Locate the cell with the specified text and output its (X, Y) center coordinate. 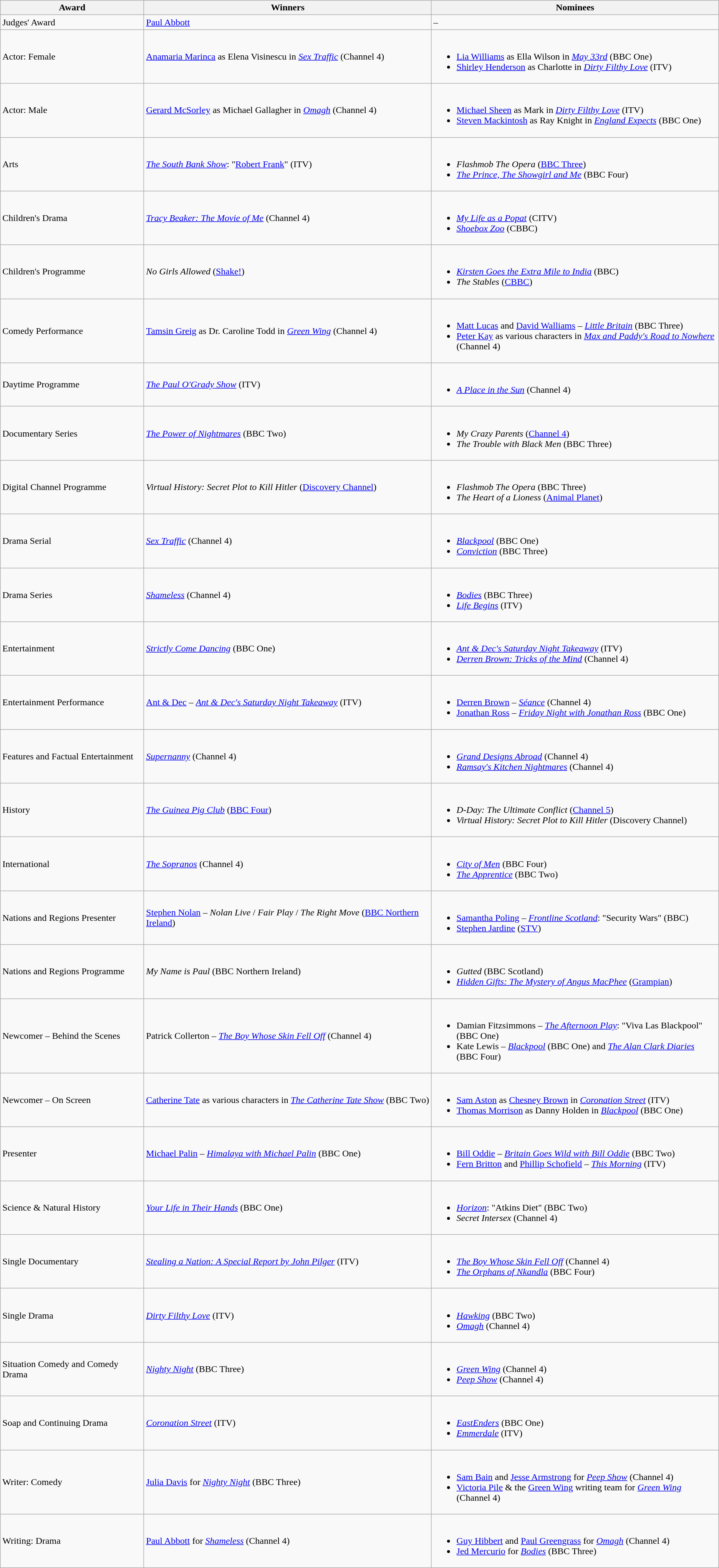
Guy Hibbert and Paul Greengrass for Omagh (Channel 4)Jed Mercurio for Bodies (BBC Three) (575, 1541)
Writer: Comedy (72, 1482)
Actor: Male (72, 110)
Catherine Tate as various characters in The Catherine Tate Show (BBC Two) (288, 1100)
Samantha Poling – Frontline Scotland: "Security Wars" (BBC)Stephen Jardine (STV) (575, 918)
A Place in the Sun (Channel 4) (575, 384)
Judges' Award (72, 22)
Sam Aston as Chesney Brown in Coronation Street (ITV)Thomas Morrison as Danny Holden in Blackpool (BBC One) (575, 1100)
Stephen Nolan – Nolan Live / Fair Play / The Right Move (BBC Northern Ireland) (288, 918)
The Sopranos (Channel 4) (288, 864)
The South Bank Show: "Robert Frank" (ITV) (288, 164)
Flashmob The Opera (BBC Three)The Prince, The Showgirl and Me (BBC Four) (575, 164)
Children's Drama (72, 218)
International (72, 864)
Comedy Performance (72, 331)
Patrick Collerton – The Boy Whose Skin Fell Off (Channel 4) (288, 1036)
Daytime Programme (72, 384)
My Name is Paul (BBC Northern Ireland) (288, 972)
No Girls Allowed (Shake!) (288, 272)
Nations and Regions Presenter (72, 918)
The Guinea Pig Club (BBC Four) (288, 810)
Children's Programme (72, 272)
Tracy Beaker: The Movie of Me (Channel 4) (288, 218)
Ant & Dec's Saturday Night Takeaway (ITV)Derren Brown: Tricks of the Mind (Channel 4) (575, 649)
Soap and Continuing Drama (72, 1423)
Documentary Series (72, 433)
Winners (288, 8)
The Power of Nightmares (BBC Two) (288, 433)
My Life as a Popat (CITV)Shoebox Zoo (CBBC) (575, 218)
Drama Serial (72, 541)
Actor: Female (72, 56)
Horizon: "Atkins Diet" (BBC Two)Secret Intersex (Channel 4) (575, 1208)
Features and Factual Entertainment (72, 756)
Green Wing (Channel 4)Peep Show (Channel 4) (575, 1369)
Gutted (BBC Scotland)Hidden Gifts: The Mystery of Angus MacPhee (Grampian) (575, 972)
Kirsten Goes the Extra Mile to India (BBC)The Stables (CBBC) (575, 272)
Single Drama (72, 1315)
Grand Designs Abroad (Channel 4)Ramsay's Kitchen Nightmares (Channel 4) (575, 756)
Blackpool (BBC One)Conviction (BBC Three) (575, 541)
Sam Bain and Jesse Armstrong for Peep Show (Channel 4)Victoria Pile & the Green Wing writing team for Green Wing (Channel 4) (575, 1482)
The Paul O'Grady Show (ITV) (288, 384)
Paul Abbott for Shameless (Channel 4) (288, 1541)
Strictly Come Dancing (BBC One) (288, 649)
Stealing a Nation: A Special Report by John Pilger (ITV) (288, 1261)
Entertainment (72, 649)
Paul Abbott (288, 22)
Derren Brown – Séance (Channel 4)Jonathan Ross – Friday Night with Jonathan Ross (BBC One) (575, 703)
My Crazy Parents (Channel 4)The Trouble with Black Men (BBC Three) (575, 433)
Situation Comedy and Comedy Drama (72, 1369)
Ant & Dec – Ant & Dec's Saturday Night Takeaway (ITV) (288, 703)
– (575, 22)
D-Day: The Ultimate Conflict (Channel 5)Virtual History: Secret Plot to Kill Hitler (Discovery Channel) (575, 810)
Tamsin Greig as Dr. Caroline Todd in Green Wing (Channel 4) (288, 331)
Bill Oddie – Britain Goes Wild with Bill Oddie (BBC Two)Fern Britton and Phillip Schofield – This Morning (ITV) (575, 1154)
Shameless (Channel 4) (288, 595)
Drama Series (72, 595)
Nighty Night (BBC Three) (288, 1369)
The Boy Whose Skin Fell Off (Channel 4)The Orphans of Nkandla (BBC Four) (575, 1261)
Supernanny (Channel 4) (288, 756)
Nations and Regions Programme (72, 972)
Bodies (BBC Three)Life Begins (ITV) (575, 595)
Your Life in Their Hands (BBC One) (288, 1208)
Award (72, 8)
Lia Williams as Ella Wilson in May 33rd (BBC One)Shirley Henderson as Charlotte in Dirty Filthy Love (ITV) (575, 56)
Matt Lucas and David Walliams – Little Britain (BBC Three)Peter Kay as various characters in Max and Paddy's Road to Nowhere (Channel 4) (575, 331)
Virtual History: Secret Plot to Kill Hitler (Discovery Channel) (288, 487)
Science & Natural History (72, 1208)
Dirty Filthy Love (ITV) (288, 1315)
Michael Palin – Himalaya with Michael Palin (BBC One) (288, 1154)
Nominees (575, 8)
Entertainment Performance (72, 703)
Presenter (72, 1154)
History (72, 810)
Gerard McSorley as Michael Gallagher in Omagh (Channel 4) (288, 110)
EastEnders (BBC One)Emmerdale (ITV) (575, 1423)
Flashmob The Opera (BBC Three)The Heart of a Lioness (Animal Planet) (575, 487)
Arts (72, 164)
Anamaria Marinca as Elena Visinescu in Sex Traffic (Channel 4) (288, 56)
Julia Davis for Nighty Night (BBC Three) (288, 1482)
Coronation Street (ITV) (288, 1423)
City of Men (BBC Four)The Apprentice (BBC Two) (575, 864)
Newcomer – On Screen (72, 1100)
Hawking (BBC Two)Omagh (Channel 4) (575, 1315)
Digital Channel Programme (72, 487)
Michael Sheen as Mark in Dirty Filthy Love (ITV)Steven Mackintosh as Ray Knight in England Expects (BBC One) (575, 110)
Damian Fitzsimmons – The Afternoon Play: "Viva Las Blackpool" (BBC One)Kate Lewis – Blackpool (BBC One) and The Alan Clark Diaries (BBC Four) (575, 1036)
Sex Traffic (Channel 4) (288, 541)
Newcomer – Behind the Scenes (72, 1036)
Single Documentary (72, 1261)
Writing: Drama (72, 1541)
